Extract the [X, Y] coordinate from the center of the cell holding the provided text.  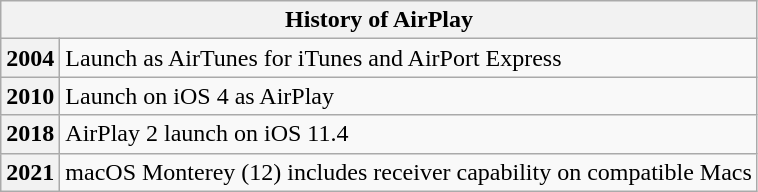
AirPlay 2 launch on iOS 11.4 [409, 134]
Launch as AirTunes for iTunes and AirPort Express [409, 58]
History of AirPlay [380, 20]
2010 [30, 96]
2004 [30, 58]
macOS Monterey (12) includes receiver capability on compatible Macs [409, 172]
2018 [30, 134]
Launch on iOS 4 as AirPlay [409, 96]
2021 [30, 172]
